For the text-containing cell, return its midpoint in [x, y] coordinate format. 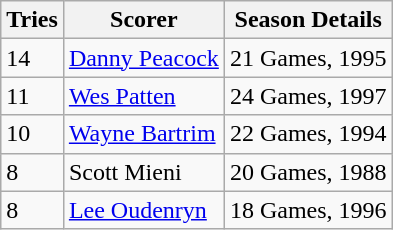
24 Games, 1997 [308, 96]
Danny Peacock [144, 58]
Tries [32, 20]
14 [32, 58]
Lee Oudenryn [144, 210]
21 Games, 1995 [308, 58]
10 [32, 134]
Wayne Bartrim [144, 134]
20 Games, 1988 [308, 172]
Scott Mieni [144, 172]
Wes Patten [144, 96]
22 Games, 1994 [308, 134]
Scorer [144, 20]
18 Games, 1996 [308, 210]
Season Details [308, 20]
11 [32, 96]
